Capture the cell that displays the provided text and extract its (x, y) central coordinate. 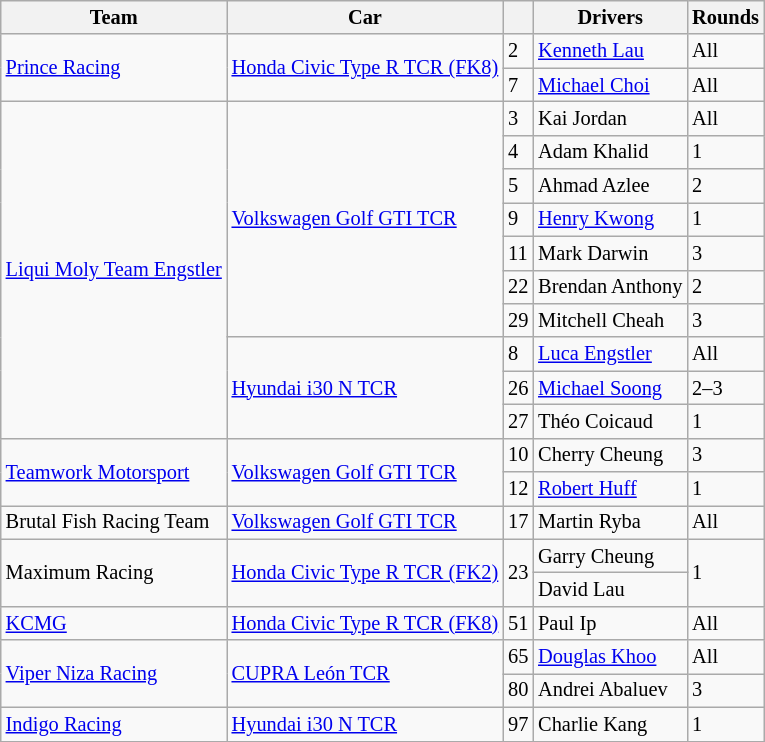
Liqui Moly Team Engstler (114, 270)
Brutal Fish Racing Team (114, 522)
23 (518, 572)
Brendan Anthony (610, 287)
Viper Niza Racing (114, 674)
Paul Ip (610, 623)
Cherry Cheung (610, 455)
12 (518, 489)
Car (366, 17)
Team (114, 17)
Luca Engstler (610, 354)
80 (518, 690)
CUPRA León TCR (366, 674)
Maximum Racing (114, 572)
29 (518, 320)
Douglas Khoo (610, 657)
9 (518, 219)
Indigo Racing (114, 724)
22 (518, 287)
Andrei Abaluev (610, 690)
Mitchell Cheah (610, 320)
Ahmad Azlee (610, 186)
65 (518, 657)
Honda Civic Type R TCR (FK2) (366, 572)
Martin Ryba (610, 522)
5 (518, 186)
4 (518, 152)
KCMG (114, 623)
2–3 (726, 388)
27 (518, 421)
Henry Kwong (610, 219)
17 (518, 522)
Robert Huff (610, 489)
Charlie Kang (610, 724)
10 (518, 455)
Adam Khalid (610, 152)
Michael Choi (610, 85)
Drivers (610, 17)
Rounds (726, 17)
11 (518, 253)
Kai Jordan (610, 118)
Michael Soong (610, 388)
Garry Cheung (610, 556)
7 (518, 85)
David Lau (610, 589)
Kenneth Lau (610, 51)
51 (518, 623)
97 (518, 724)
Prince Racing (114, 68)
8 (518, 354)
Teamwork Motorsport (114, 472)
Mark Darwin (610, 253)
26 (518, 388)
Théo Coicaud (610, 421)
